Capture the cell that displays the provided text and extract its (x, y) central coordinate. 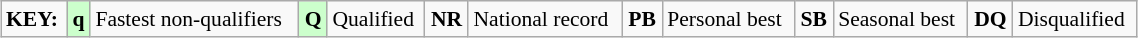
q (78, 19)
Disqualified (1075, 19)
SB (814, 19)
Seasonal best (900, 19)
Fastest non-qualifiers (194, 19)
KEY: (34, 19)
DQ (990, 19)
Qualified (376, 19)
Q (314, 19)
NR (447, 19)
PB (642, 19)
National record (545, 19)
Personal best (728, 19)
